Return the [x, y] coordinate for the center point of the cell that contains the specified text.  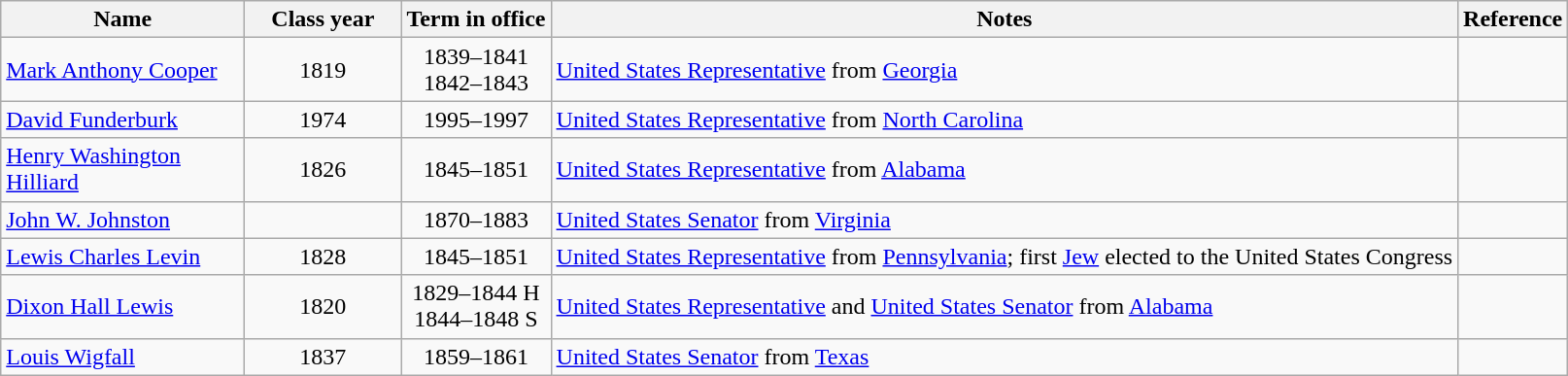
Class year [323, 19]
United States Senator from Virginia [1005, 220]
Name [122, 19]
Term in office [476, 19]
Notes [1005, 19]
Dixon Hall Lewis [122, 307]
1820 [323, 307]
United States Representative and United States Senator from Alabama [1005, 307]
Mark Anthony Cooper [122, 70]
1870–1883 [476, 220]
1819 [323, 70]
United States Senator from Texas [1005, 357]
1826 [323, 169]
1995–1997 [476, 120]
United States Representative from Alabama [1005, 169]
United States Representative from Georgia [1005, 70]
John W. Johnston [122, 220]
United States Representative from Pennsylvania; first Jew elected to the United States Congress [1005, 256]
1828 [323, 256]
Henry Washington Hilliard [122, 169]
Lewis Charles Levin [122, 256]
1974 [323, 120]
Louis Wigfall [122, 357]
1837 [323, 357]
1859–1861 [476, 357]
David Funderburk [122, 120]
1829–1844 H1844–1848 S [476, 307]
1839–18411842–1843 [476, 70]
Reference [1514, 19]
United States Representative from North Carolina [1005, 120]
